Scan for the cell matching the given text and deliver its [X, Y] coordinate at center. 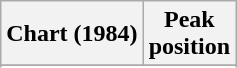
Peakposition [189, 34]
Chart (1984) [72, 34]
